Capture the cell that displays the provided text and extract its (x, y) central coordinate. 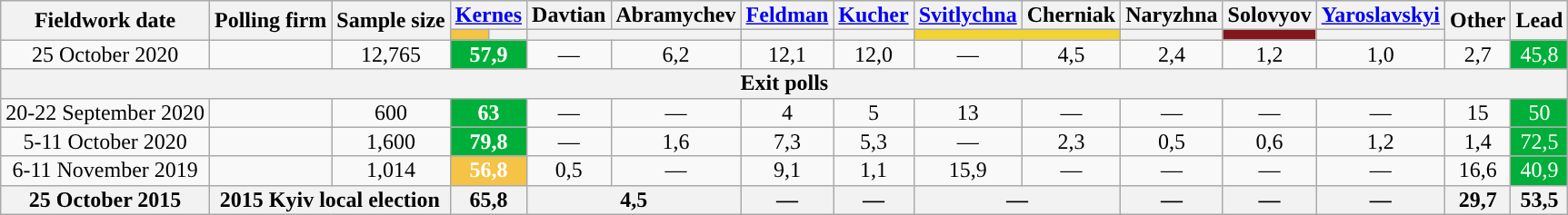
25 October 2020 (105, 54)
Polling firm (270, 20)
50 (1540, 112)
1,600 (391, 142)
12,0 (874, 54)
1,4 (1477, 142)
6,2 (676, 54)
12,1 (787, 54)
Lead (1540, 20)
Kernes (488, 15)
5-11 October 2020 (105, 142)
15,9 (967, 171)
5 (874, 112)
13 (967, 112)
1,6 (676, 142)
63 (488, 112)
6-11 November 2019 (105, 171)
Other (1477, 20)
Solovyov (1269, 15)
15 (1477, 112)
7,3 (787, 142)
600 (391, 112)
Davtian (569, 15)
45,8 (1540, 54)
16,6 (1477, 171)
9,1 (787, 171)
2,3 (1071, 142)
20-22 September 2020 (105, 112)
12,765 (391, 54)
56,8 (488, 171)
25 October 2015 (105, 200)
1,1 (874, 171)
0,6 (1269, 142)
Kucher (874, 15)
Yaroslavskyi (1380, 15)
72,5 (1540, 142)
Feldman (787, 15)
5,3 (874, 142)
79,8 (488, 142)
Sample size (391, 20)
Naryzhna (1172, 15)
Svitlychna (967, 15)
57,9 (488, 54)
2015 Kyiv local election (329, 200)
65,8 (488, 200)
Exit polls (784, 83)
1,0 (1380, 54)
1,014 (391, 171)
Abramychev (676, 15)
Fieldwork date (105, 20)
Cherniak (1071, 15)
53,5 (1540, 200)
2,4 (1172, 54)
29,7 (1477, 200)
40,9 (1540, 171)
2,7 (1477, 54)
4 (787, 112)
